Return [x, y] of the center of cell containing provided text 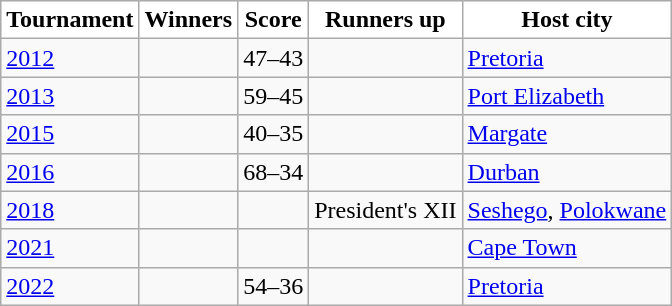
Runners up [386, 20]
2021 [70, 248]
68–34 [274, 172]
47–43 [274, 58]
Port Elizabeth [567, 96]
2015 [70, 134]
President's XII [386, 210]
2016 [70, 172]
2022 [70, 286]
2018 [70, 210]
Durban [567, 172]
2012 [70, 58]
54–36 [274, 286]
59–45 [274, 96]
Seshego, Polokwane [567, 210]
Margate [567, 134]
2013 [70, 96]
40–35 [274, 134]
Cape Town [567, 248]
Score [274, 20]
Host city [567, 20]
Winners [188, 20]
Tournament [70, 20]
